Capture the cell that displays the provided text and extract its (x, y) central coordinate. 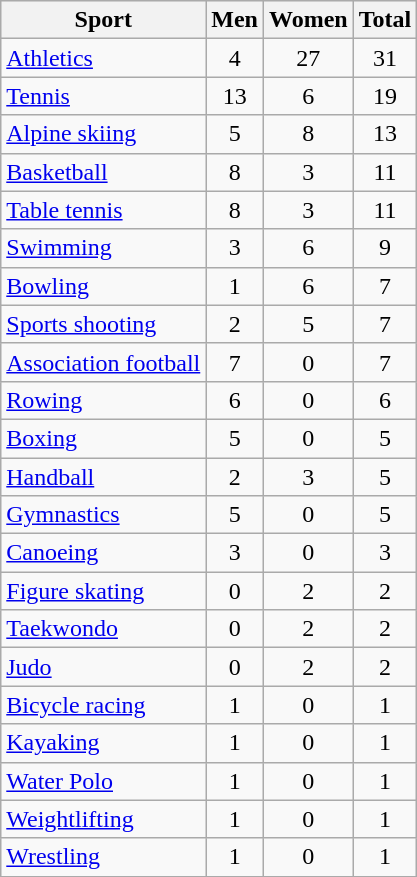
Wrestling (104, 857)
Table tennis (104, 210)
Kayaking (104, 743)
19 (385, 96)
Water Polo (104, 781)
Basketball (104, 172)
Weightlifting (104, 819)
9 (385, 248)
Handball (104, 477)
Sports shooting (104, 324)
Swimming (104, 248)
Figure skating (104, 591)
Alpine skiing (104, 134)
Sport (104, 20)
Boxing (104, 438)
Taekwondo (104, 629)
Canoeing (104, 553)
Association football (104, 362)
Total (385, 20)
Gymnastics (104, 515)
Bicycle racing (104, 705)
Women (309, 20)
Judo (104, 667)
Bowling (104, 286)
4 (235, 58)
Tennis (104, 96)
Rowing (104, 400)
27 (309, 58)
31 (385, 58)
Athletics (104, 58)
Men (235, 20)
